Determine the (x, y) coordinate at the center of the cell enclosing the given text.  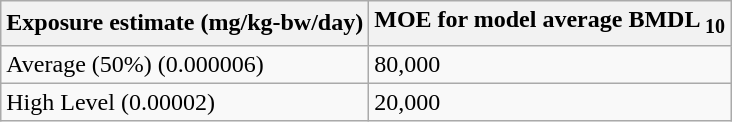
80,000 (550, 64)
High Level (0.00002) (185, 102)
Exposure estimate (mg/kg-bw/day) (185, 23)
Average (50%) (0.000006) (185, 64)
MOE for model average BMDL 10 (550, 23)
20,000 (550, 102)
